Determine the (X, Y) coordinate at the center of the cell enclosing the given text.  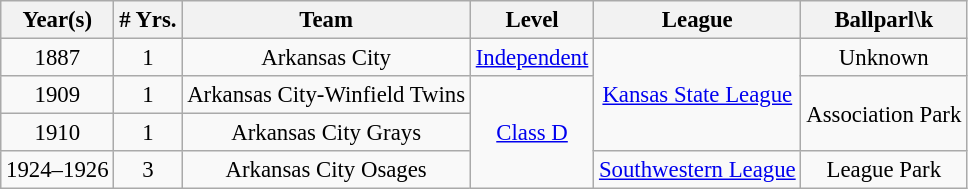
Year(s) (58, 20)
# Yrs. (148, 20)
Level (532, 20)
3 (148, 170)
Arkansas City-Winfield Twins (326, 95)
1909 (58, 95)
1887 (58, 58)
Southwestern League (698, 170)
1910 (58, 133)
Unknown (884, 58)
Class D (532, 132)
Arkansas City Osages (326, 170)
Independent (532, 58)
Ballparl\k (884, 20)
Arkansas City (326, 58)
Association Park (884, 114)
1924–1926 (58, 170)
Kansas State League (698, 96)
Team (326, 20)
League (698, 20)
League Park (884, 170)
Arkansas City Grays (326, 133)
